Identify which cell holds the provided text, then report its [x, y] central coordinate. 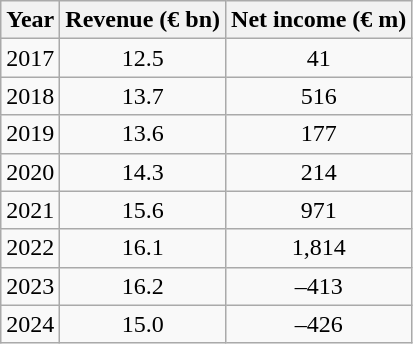
2020 [30, 172]
2022 [30, 248]
15.0 [143, 324]
2024 [30, 324]
41 [319, 58]
2021 [30, 210]
Net income (€ m) [319, 20]
–413 [319, 286]
971 [319, 210]
13.7 [143, 96]
15.6 [143, 210]
Year [30, 20]
2023 [30, 286]
2019 [30, 134]
–426 [319, 324]
2018 [30, 96]
14.3 [143, 172]
516 [319, 96]
1,814 [319, 248]
177 [319, 134]
2017 [30, 58]
13.6 [143, 134]
214 [319, 172]
16.1 [143, 248]
12.5 [143, 58]
16.2 [143, 286]
Revenue (€ bn) [143, 20]
